Output the (X, Y) coordinate of the center of the cell containing the given text.  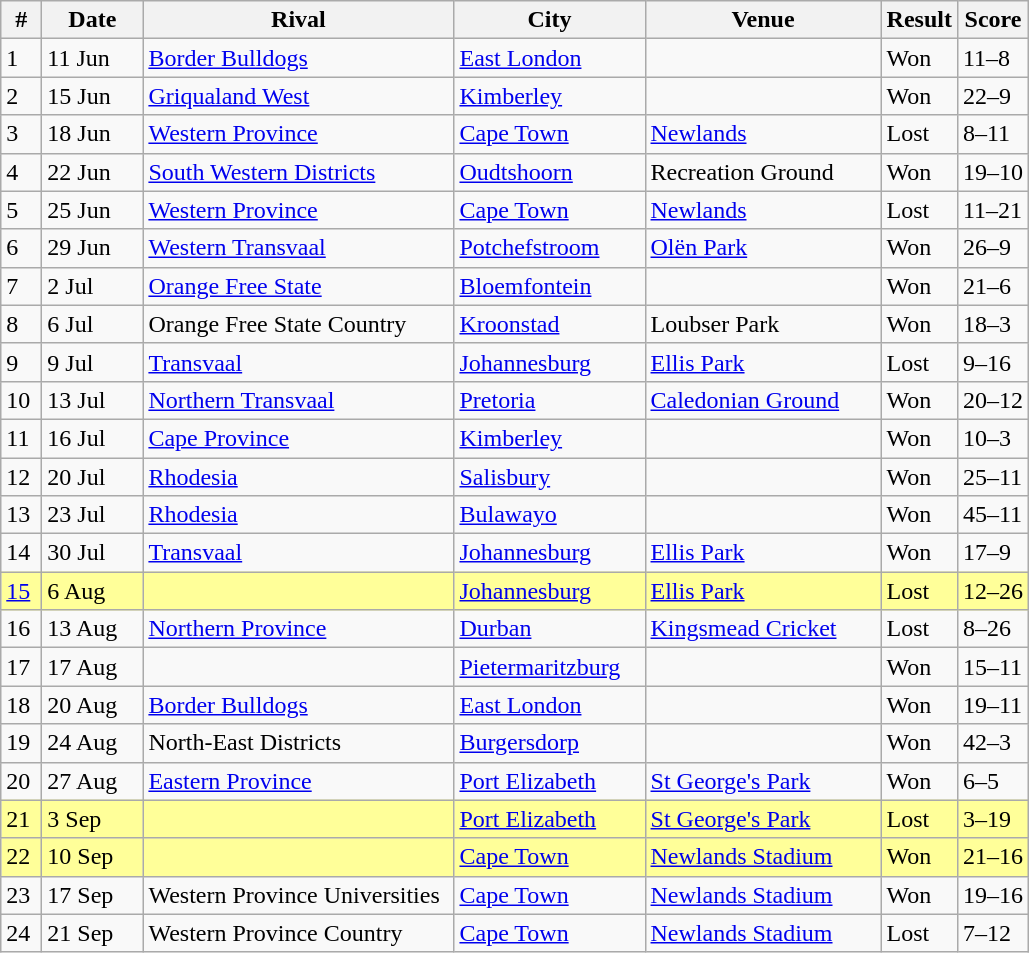
6–5 (992, 781)
2 Jul (92, 286)
19 (22, 743)
10 (22, 400)
7 (22, 286)
21–16 (992, 857)
South Western Districts (298, 172)
22–9 (992, 96)
1 (22, 58)
15–11 (992, 667)
City (550, 20)
17 Aug (92, 667)
7–12 (992, 933)
19–16 (992, 895)
23 (22, 895)
25–11 (992, 477)
Potchefstroom (550, 248)
6 Jul (92, 324)
27 Aug (92, 781)
Oudtshoorn (550, 172)
11 Jun (92, 58)
20 Jul (92, 477)
12–26 (992, 591)
16 Jul (92, 438)
20–12 (992, 400)
Durban (550, 629)
11 (22, 438)
9 Jul (92, 362)
13 Jul (92, 400)
4 (22, 172)
3 (22, 134)
Northern Transvaal (298, 400)
18 (22, 705)
Burgersdorp (550, 743)
25 Jun (92, 210)
Bulawayo (550, 515)
45–11 (992, 515)
Kroonstad (550, 324)
42–3 (992, 743)
10–3 (992, 438)
8 (22, 324)
Date (92, 20)
26–9 (992, 248)
24 Aug (92, 743)
Pretoria (550, 400)
Pietermaritzburg (550, 667)
Score (992, 20)
Loubser Park (763, 324)
15 (22, 591)
Bloemfontein (550, 286)
21–6 (992, 286)
3–19 (992, 819)
22 Jun (92, 172)
20 Aug (92, 705)
Orange Free State (298, 286)
Recreation Ground (763, 172)
16 (22, 629)
Salisbury (550, 477)
Eastern Province (298, 781)
30 Jul (92, 553)
Orange Free State Country (298, 324)
18 Jun (92, 134)
13 Aug (92, 629)
17–9 (992, 553)
9 (22, 362)
8–11 (992, 134)
29 Jun (92, 248)
Griqualand West (298, 96)
2 (22, 96)
21 (22, 819)
Cape Province (298, 438)
# (22, 20)
23 Jul (92, 515)
Result (919, 20)
6 (22, 248)
18–3 (992, 324)
5 (22, 210)
14 (22, 553)
Western Transvaal (298, 248)
22 (22, 857)
North-East Districts (298, 743)
17 Sep (92, 895)
Northern Province (298, 629)
21 Sep (92, 933)
13 (22, 515)
9–16 (992, 362)
Caledonian Ground (763, 400)
11–21 (992, 210)
Western Province Universities (298, 895)
10 Sep (92, 857)
17 (22, 667)
Venue (763, 20)
19–11 (992, 705)
19–10 (992, 172)
8–26 (992, 629)
6 Aug (92, 591)
Olën Park (763, 248)
3 Sep (92, 819)
20 (22, 781)
12 (22, 477)
Rival (298, 20)
15 Jun (92, 96)
11–8 (992, 58)
Western Province Country (298, 933)
Kingsmead Cricket (763, 629)
24 (22, 933)
